Return (X, Y) of the center of cell containing provided text 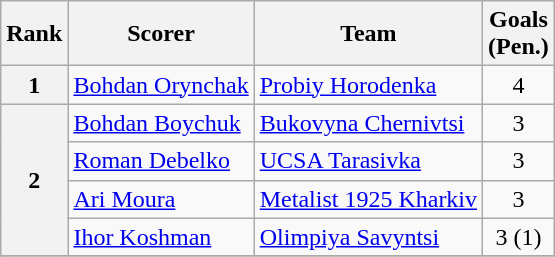
4 (519, 85)
2 (34, 180)
Roman Debelko (161, 161)
Olimpiya Savyntsi (368, 237)
Bohdan Orynchak (161, 85)
Metalist 1925 Kharkiv (368, 199)
Ari Moura (161, 199)
UCSA Tarasivka (368, 161)
1 (34, 85)
Goals(Pen.) (519, 34)
Rank (34, 34)
Probiy Horodenka (368, 85)
Bukovyna Chernivtsi (368, 123)
Ihor Koshman (161, 237)
Bohdan Boychuk (161, 123)
Scorer (161, 34)
3 (1) (519, 237)
Team (368, 34)
